From the cell containing the given text, extract its center point as [x, y] coordinate. 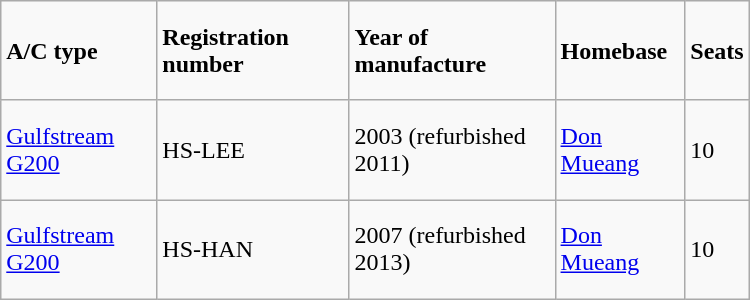
2003 (refurbished 2011) [452, 150]
A/C type [79, 50]
Seats [717, 50]
Year of manufacture [452, 50]
HS-HAN [253, 250]
Registration number [253, 50]
HS-LEE [253, 150]
2007 (refurbished 2013) [452, 250]
Homebase [620, 50]
